Determine the [x, y] coordinate at the center of the cell enclosing the given text.  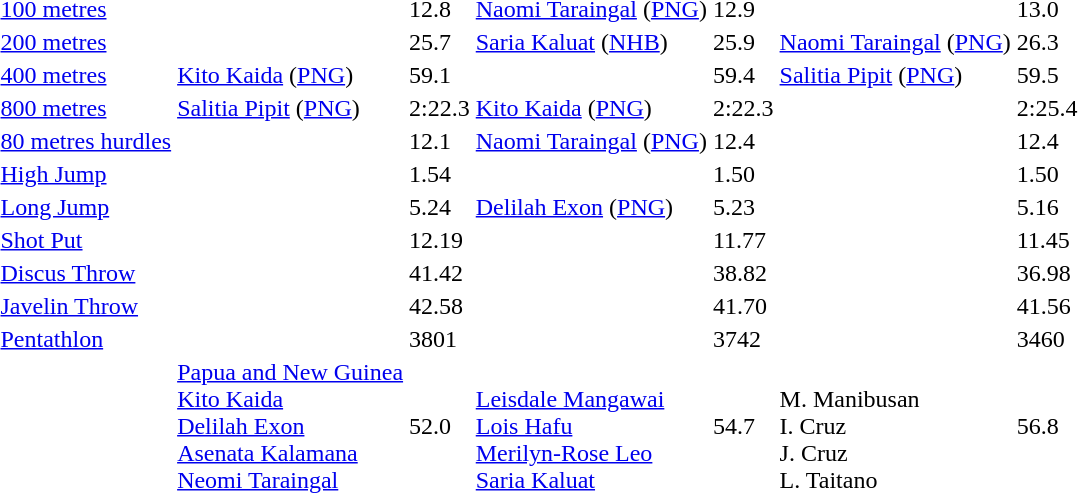
59.4 [743, 75]
12.19 [440, 240]
12.4 [743, 141]
42.58 [440, 306]
Delilah Exon (PNG) [591, 207]
59.1 [440, 75]
41.42 [440, 273]
41.70 [743, 306]
3801 [440, 339]
Saria Kaluat (NHB) [591, 42]
3742 [743, 339]
5.23 [743, 207]
5.24 [440, 207]
12.1 [440, 141]
1.54 [440, 174]
25.7 [440, 42]
25.9 [743, 42]
11.77 [743, 240]
1.50 [743, 174]
38.82 [743, 273]
